Detect which cell encompasses the target text, then output its [x, y] center coordinate. 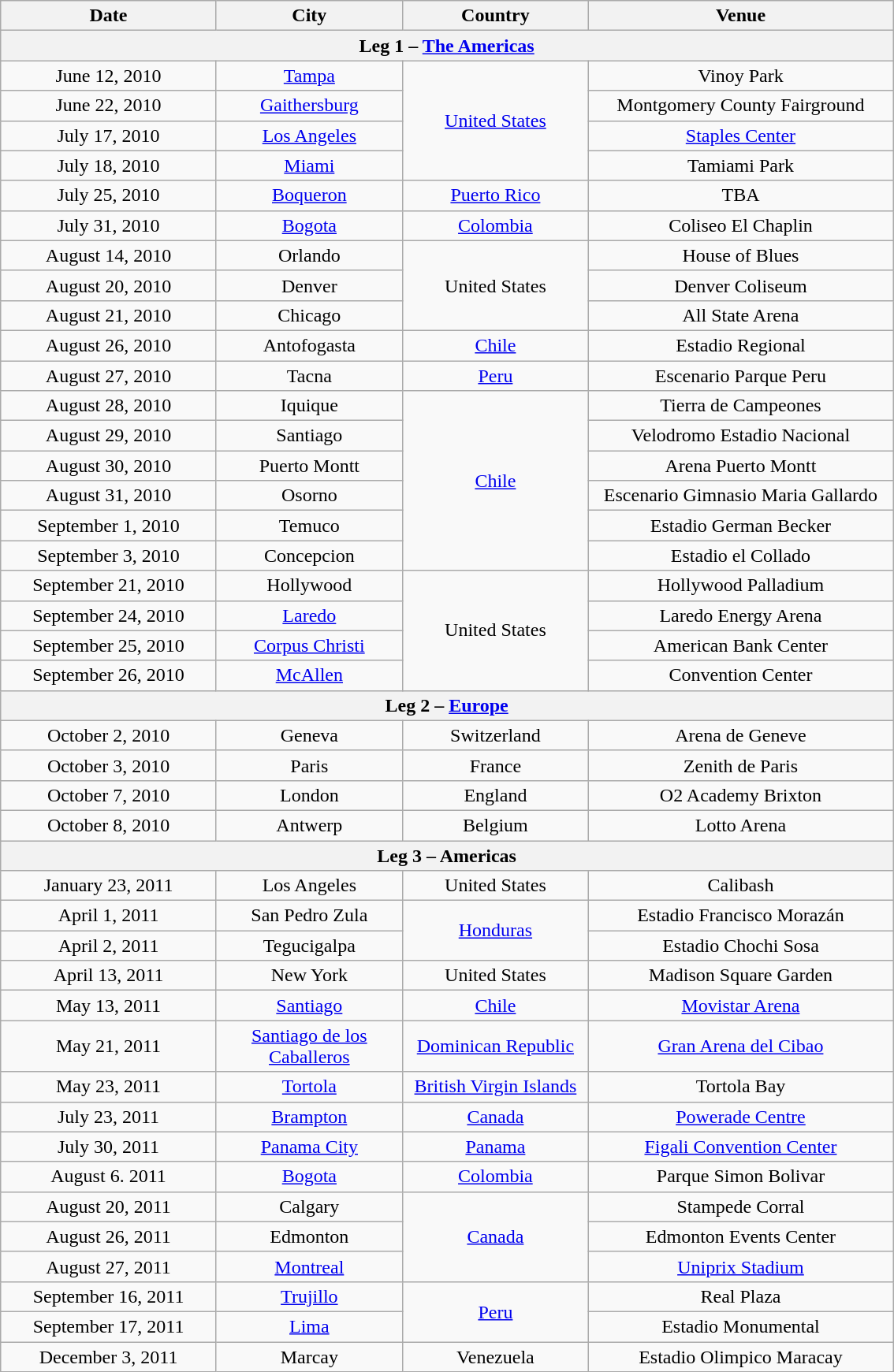
August 31, 2010 [109, 496]
Escenario Gimnasio Maria Gallardo [740, 496]
Belgium [495, 825]
Puerto Rico [495, 195]
Montreal [309, 1266]
Laredo [309, 615]
Staples Center [740, 136]
Date [109, 16]
American Bank Center [740, 645]
Zenith de Paris [740, 765]
Denver [309, 285]
Leg 3 – Americas [447, 855]
Santiago de los Caballeros [309, 1047]
Movistar Arena [740, 1006]
Calgary [309, 1207]
August 26, 2011 [109, 1236]
Estadio German Becker [740, 526]
Panama City [309, 1147]
Gran Arena del Cibao [740, 1047]
September 1, 2010 [109, 526]
August 29, 2010 [109, 436]
August 20, 2010 [109, 285]
Temuco [309, 526]
June 12, 2010 [109, 76]
May 21, 2011 [109, 1047]
Powerade Centre [740, 1117]
Switzerland [495, 735]
TBA [740, 195]
June 22, 2010 [109, 106]
July 17, 2010 [109, 136]
January 23, 2011 [109, 886]
Arena de Geneve [740, 735]
Velodromo Estadio Nacional [740, 436]
Coliseo El Chaplin [740, 225]
Chicago [309, 315]
Vinoy Park [740, 76]
Uniprix Stadium [740, 1266]
August 30, 2010 [109, 466]
July 30, 2011 [109, 1147]
Gaithersburg [309, 106]
September 3, 2010 [109, 556]
August 14, 2010 [109, 255]
December 3, 2011 [109, 1356]
Edmonton [309, 1236]
May 13, 2011 [109, 1006]
Panama [495, 1147]
Marcay [309, 1356]
City [309, 16]
Hollywood Palladium [740, 586]
September 21, 2010 [109, 586]
Figali Convention Center [740, 1147]
Hollywood [309, 586]
August 27, 2011 [109, 1266]
Stampede Corral [740, 1207]
House of Blues [740, 255]
Tegucigalpa [309, 946]
Concepcion [309, 556]
Leg 2 – Europe [447, 705]
Parque Simon Bolivar [740, 1177]
Tierra de Campeones [740, 406]
San Pedro Zula [309, 916]
October 8, 2010 [109, 825]
August 27, 2010 [109, 376]
July 31, 2010 [109, 225]
Country [495, 16]
Tampa [309, 76]
August 28, 2010 [109, 406]
Tamiami Park [740, 165]
April 1, 2011 [109, 916]
July 25, 2010 [109, 195]
Tacna [309, 376]
Convention Center [740, 675]
Estadio Monumental [740, 1326]
Dominican Republic [495, 1047]
October 3, 2010 [109, 765]
Boqueron [309, 195]
Puerto Montt [309, 466]
Tortola Bay [740, 1087]
August 26, 2010 [109, 345]
April 2, 2011 [109, 946]
Paris [309, 765]
Venue [740, 16]
Lima [309, 1326]
Antofogasta [309, 345]
September 16, 2011 [109, 1296]
Real Plaza [740, 1296]
England [495, 795]
London [309, 795]
Honduras [495, 931]
O2 Academy Brixton [740, 795]
September 17, 2011 [109, 1326]
Calibash [740, 886]
Osorno [309, 496]
British Virgin Islands [495, 1087]
Arena Puerto Montt [740, 466]
September 26, 2010 [109, 675]
August 6. 2011 [109, 1177]
Lotto Arena [740, 825]
Geneva [309, 735]
October 2, 2010 [109, 735]
McAllen [309, 675]
July 23, 2011 [109, 1117]
Tortola [309, 1087]
Montgomery County Fairground [740, 106]
All State Arena [740, 315]
Laredo Energy Arena [740, 615]
France [495, 765]
July 18, 2010 [109, 165]
May 23, 2011 [109, 1087]
Orlando [309, 255]
Edmonton Events Center [740, 1236]
New York [309, 976]
April 13, 2011 [109, 976]
October 7, 2010 [109, 795]
Venezuela [495, 1356]
Leg 1 – The Americas [447, 46]
Miami [309, 165]
Estadio Regional [740, 345]
Escenario Parque Peru [740, 376]
August 21, 2010 [109, 315]
September 25, 2010 [109, 645]
August 20, 2011 [109, 1207]
Antwerp [309, 825]
Estadio Chochi Sosa [740, 946]
Corpus Christi [309, 645]
Madison Square Garden [740, 976]
Estadio Olimpico Maracay [740, 1356]
Estadio el Collado [740, 556]
Estadio Francisco Morazán [740, 916]
September 24, 2010 [109, 615]
Brampton [309, 1117]
Denver Coliseum [740, 285]
Iquique [309, 406]
Trujillo [309, 1296]
